Detect which cell encompasses the target text, then output its [x, y] center coordinate. 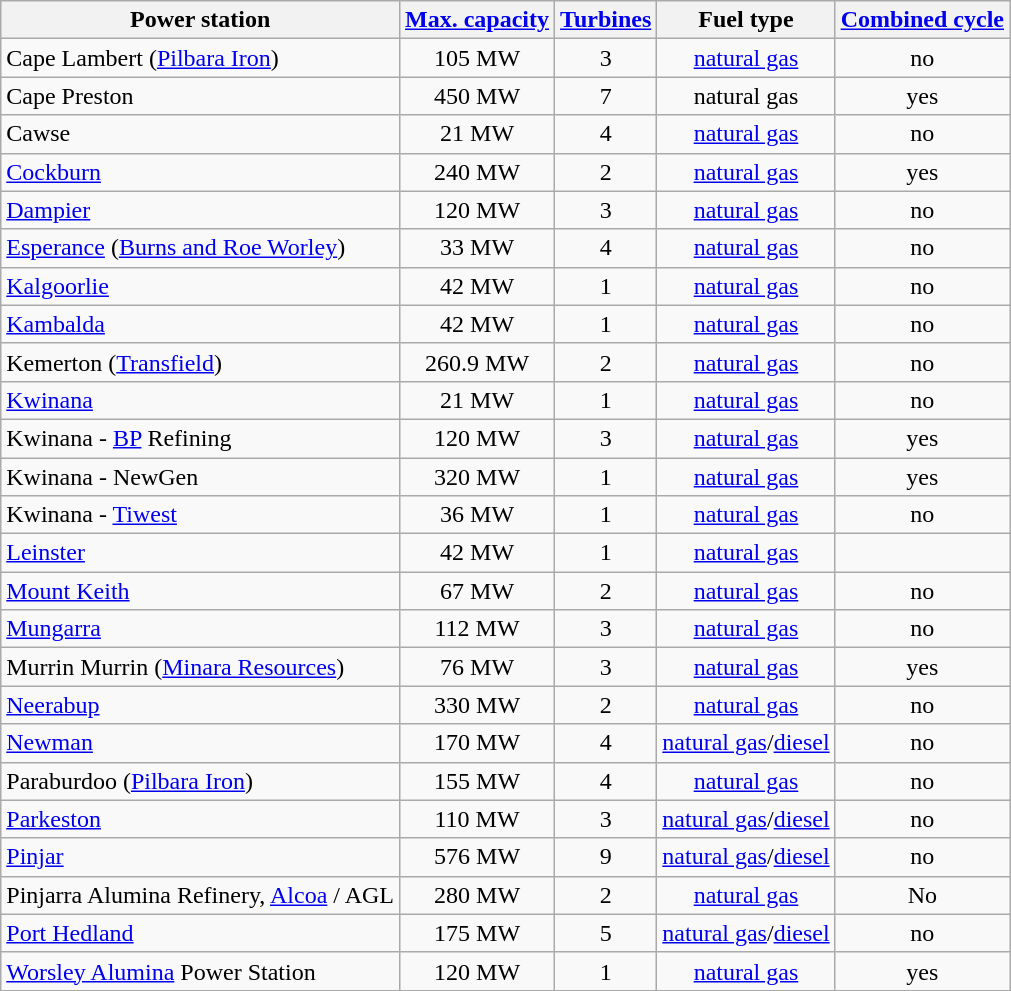
Newman [200, 743]
155 MW [478, 781]
Port Hedland [200, 933]
Kwinana - BP Refining [200, 438]
Kwinana [200, 400]
Murrin Murrin (Minara Resources) [200, 667]
260.9 MW [478, 362]
Cockburn [200, 172]
Kalgoorlie [200, 286]
Kwinana - Tiwest [200, 515]
Combined cycle [922, 20]
67 MW [478, 591]
576 MW [478, 857]
280 MW [478, 895]
170 MW [478, 743]
175 MW [478, 933]
Fuel type [746, 20]
Cape Preston [200, 96]
110 MW [478, 819]
Max. capacity [478, 20]
Kemerton (Transfield) [200, 362]
Cawse [200, 134]
320 MW [478, 477]
Mungarra [200, 629]
Kwinana - NewGen [200, 477]
36 MW [478, 515]
Kambalda [200, 324]
Power station [200, 20]
9 [606, 857]
Mount Keith [200, 591]
105 MW [478, 58]
No [922, 895]
112 MW [478, 629]
76 MW [478, 667]
Turbines [606, 20]
5 [606, 933]
450 MW [478, 96]
Parkeston [200, 819]
Worsley Alumina Power Station [200, 971]
Paraburdoo (Pilbara Iron) [200, 781]
33 MW [478, 248]
Pinjar [200, 857]
330 MW [478, 705]
Dampier [200, 210]
Esperance (Burns and Roe Worley) [200, 248]
7 [606, 96]
Neerabup [200, 705]
Pinjarra Alumina Refinery, Alcoa / AGL [200, 895]
Cape Lambert (Pilbara Iron) [200, 58]
240 MW [478, 172]
Leinster [200, 553]
